Return the [X, Y] coordinate for the center point of the cell that contains the specified text.  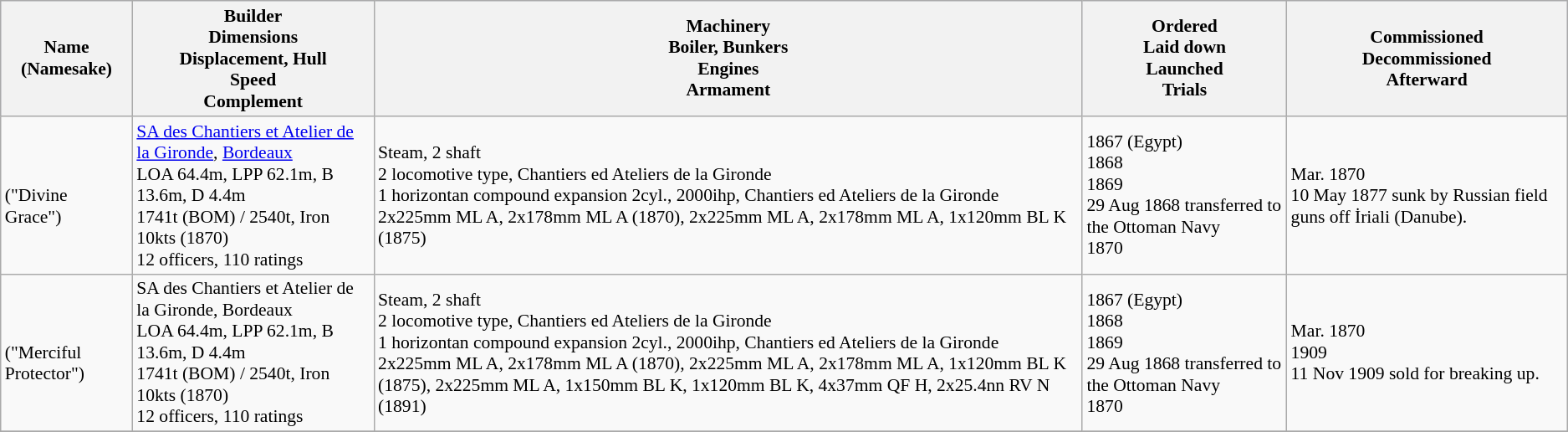
CommissionedDecommissionedAfterward [1427, 59]
Mar. 187010 May 1877 sunk by Russian field guns off İriali (Danube). [1427, 196]
OrderedLaid downLaunchedTrials [1184, 59]
Mar. 1870190911 Nov 1909 sold for breaking up. [1427, 353]
BuilderDimensionsDisplacement, HullSpeedComplement [253, 59]
MachineryBoiler, BunkersEnginesArmament [728, 59]
Name(Namesake) [67, 59]
("Divine Grace") [67, 196]
("Merciful Protector") [67, 353]
